Extract the (X, Y) coordinate from the center of the cell holding the provided text.  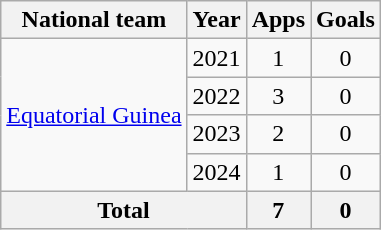
2023 (216, 134)
2024 (216, 172)
7 (278, 210)
Goals (346, 20)
Equatorial Guinea (94, 115)
Apps (278, 20)
2022 (216, 96)
2021 (216, 58)
National team (94, 20)
2 (278, 134)
Year (216, 20)
Total (124, 210)
3 (278, 96)
